Extract the [X, Y] coordinate from the center of the cell holding the provided text.  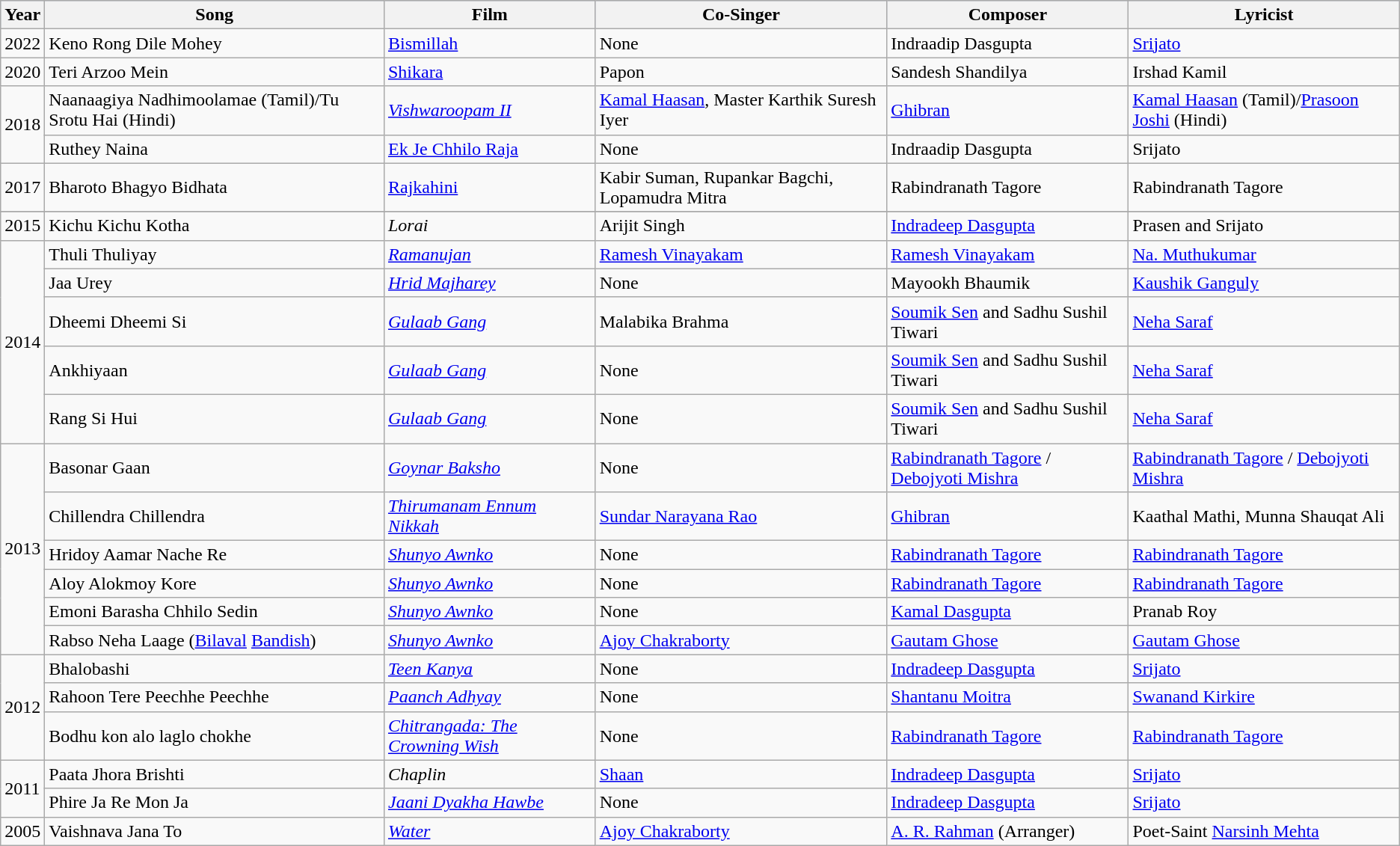
Sundar Narayana Rao [741, 516]
Shikara [489, 72]
Lorai [489, 226]
Ankhiyaan [215, 370]
A. R. Rahman (Arranger) [1008, 831]
Jaa Urey [215, 283]
Goynar Baksho [489, 467]
Rajkahini [489, 187]
Phire Ja Re Mon Ja [215, 803]
2011 [22, 788]
Kabir Suman, Rupankar Bagchi, Lopamudra Mitra [741, 187]
Bharoto Bhagyo Bidhata [215, 187]
Pranab Roy [1264, 612]
Paanch Adhyay [489, 697]
Keno Rong Dile Mohey [215, 43]
Co-Singer [741, 15]
Chitrangada: The Crowning Wish [489, 736]
2018 [22, 124]
Arijit Singh [741, 226]
2014 [22, 341]
Poet-Saint Narsinh Mehta [1264, 831]
Jaani Dyakha Hawbe [489, 803]
Na. Muthukumar [1264, 254]
Teri Arzoo Mein [215, 72]
Shantanu Moitra [1008, 697]
Song [215, 15]
Ruthey Naina [215, 149]
Bhalobashi [215, 669]
Composer [1008, 15]
2022 [22, 43]
2020 [22, 72]
Thirumanam Ennum Nikkah [489, 516]
Shaan [741, 774]
2005 [22, 831]
Kaushik Ganguly [1264, 283]
Thuli Thuliyay [215, 254]
Kamal Haasan, Master Karthik Suresh Iyer [741, 111]
2012 [22, 708]
Kamal Haasan (Tamil)/Prasoon Joshi (Hindi) [1264, 111]
Irshad Kamil [1264, 72]
Ramanujan [489, 254]
Paata Jhora Brishti [215, 774]
Aloy Alokmoy Kore [215, 583]
Rabso Neha Laage (Bilaval Bandish) [215, 640]
Teen Kanya [489, 669]
Papon [741, 72]
Water [489, 831]
Kichu Kichu Kotha [215, 226]
Vishwaroopam II [489, 111]
Hridoy Aamar Nache Re [215, 555]
Mayookh Bhaumik [1008, 283]
Year [22, 15]
Basonar Gaan [215, 467]
2017 [22, 187]
Swanand Kirkire [1264, 697]
Malabika Brahma [741, 322]
Chillendra Chillendra [215, 516]
Sandesh Shandilya [1008, 72]
Lyricist [1264, 15]
Bodhu kon alo laglo chokhe [215, 736]
2015 [22, 226]
Prasen and Srijato [1264, 226]
Film [489, 15]
Dheemi Dheemi Si [215, 322]
2013 [22, 548]
Rahoon Tere Peechhe Peechhe [215, 697]
Ek Je Chhilo Raja [489, 149]
Hrid Majharey [489, 283]
Rang Si Hui [215, 419]
Emoni Barasha Chhilo Sedin [215, 612]
Chaplin [489, 774]
Kamal Dasgupta [1008, 612]
Naanaagiya Nadhimoolamae (Tamil)/Tu Srotu Hai (Hindi) [215, 111]
Vaishnava Jana To [215, 831]
Bismillah [489, 43]
Kaathal Mathi, Munna Shauqat Ali [1264, 516]
